Capture the cell that displays the provided text and extract its (X, Y) central coordinate. 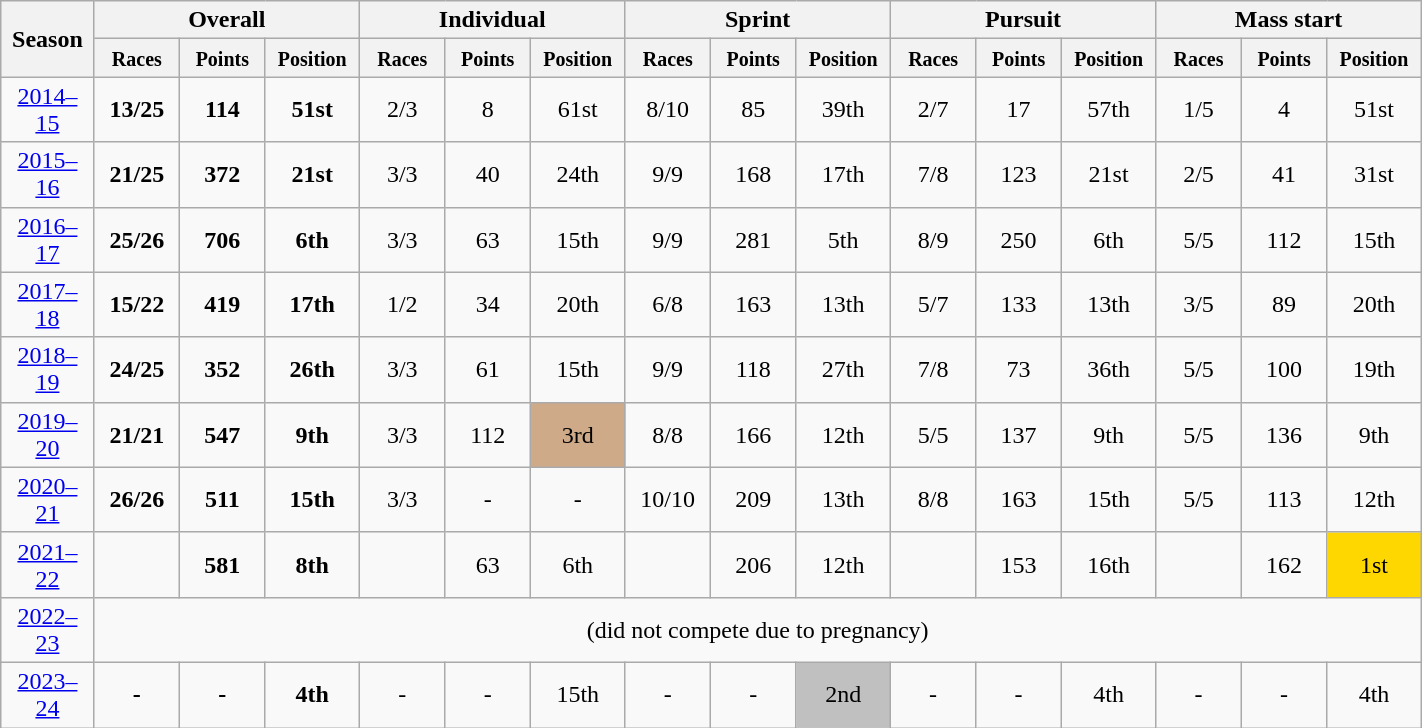
4 (1284, 110)
8th (312, 564)
6/8 (668, 304)
2/3 (403, 110)
34 (488, 304)
19th (1374, 370)
2020–21 (48, 500)
113 (1284, 500)
8/10 (668, 110)
Sprint (758, 20)
706 (223, 240)
10/10 (668, 500)
281 (753, 240)
36th (1108, 370)
61 (488, 370)
168 (753, 174)
100 (1284, 370)
13/25 (137, 110)
2017–18 (48, 304)
352 (223, 370)
123 (1019, 174)
133 (1019, 304)
15/22 (137, 304)
26th (312, 370)
57th (1108, 110)
5th (843, 240)
3/5 (1199, 304)
8/9 (933, 240)
41 (1284, 174)
21/21 (137, 434)
16th (1108, 564)
Mass start (1288, 20)
118 (753, 370)
27th (843, 370)
1/5 (1199, 110)
1/2 (403, 304)
61st (578, 110)
162 (1284, 564)
209 (753, 500)
2023–24 (48, 694)
206 (753, 564)
166 (753, 434)
2018–19 (48, 370)
1st (1374, 564)
40 (488, 174)
5/7 (933, 304)
114 (223, 110)
73 (1019, 370)
Overall (226, 20)
21/25 (137, 174)
17 (1019, 110)
Season (48, 39)
3rd (578, 434)
136 (1284, 434)
8 (488, 110)
2016–17 (48, 240)
25/26 (137, 240)
2022–23 (48, 630)
85 (753, 110)
2015–16 (48, 174)
137 (1019, 434)
89 (1284, 304)
511 (223, 500)
419 (223, 304)
39th (843, 110)
2nd (843, 694)
2021–22 (48, 564)
2/5 (1199, 174)
31st (1374, 174)
372 (223, 174)
2014–15 (48, 110)
153 (1019, 564)
547 (223, 434)
24/25 (137, 370)
2/7 (933, 110)
Pursuit (1022, 20)
581 (223, 564)
2019–20 (48, 434)
250 (1019, 240)
24th (578, 174)
(did not compete due to pregnancy) (758, 630)
26/26 (137, 500)
Individual (492, 20)
